Identify which cell holds the provided text, then report its [X, Y] central coordinate. 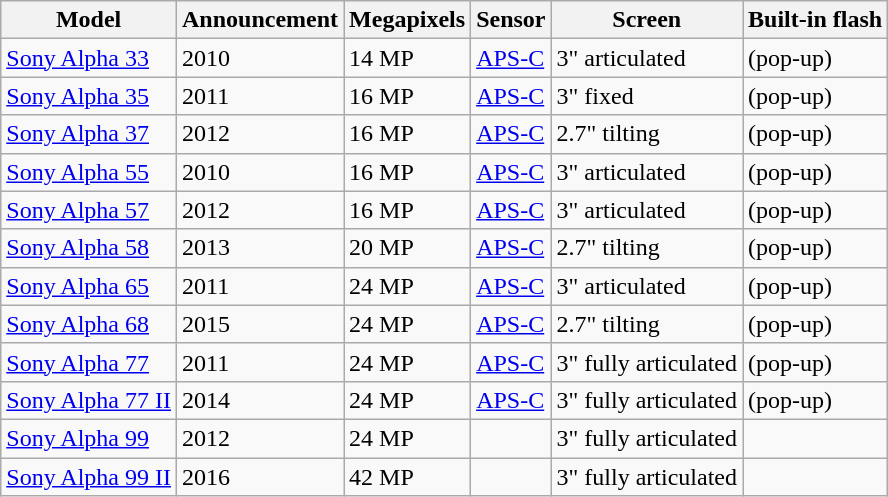
42 MP [408, 477]
Sony Alpha 33 [89, 58]
Sony Alpha 35 [89, 96]
Sony Alpha 77 II [89, 400]
Megapixels [408, 20]
3" fixed [646, 96]
2015 [260, 324]
Built-in flash [814, 20]
20 MP [408, 248]
2014 [260, 400]
14 MP [408, 58]
Announcement [260, 20]
Sony Alpha 65 [89, 286]
Sony Alpha 68 [89, 324]
Model [89, 20]
Sony Alpha 58 [89, 248]
2016 [260, 477]
2013 [260, 248]
Sony Alpha 55 [89, 172]
Screen [646, 20]
Sony Alpha 77 [89, 362]
Sensor [511, 20]
Sony Alpha 57 [89, 210]
Sony Alpha 99 II [89, 477]
Sony Alpha 37 [89, 134]
Sony Alpha 99 [89, 438]
